For the text-containing cell, return its midpoint in [x, y] coordinate format. 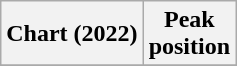
Peakposition [189, 34]
Chart (2022) [72, 34]
